From the cell containing the given text, extract its center point as (X, Y) coordinate. 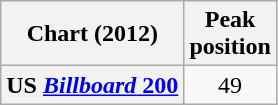
Peakposition (230, 34)
49 (230, 85)
Chart (2012) (92, 34)
US Billboard 200 (92, 85)
